Pinpoint the cell where the given text exists, returning its [X, Y] midpoint coordinate. 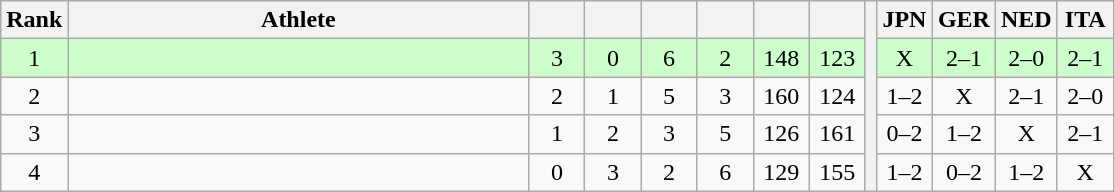
148 [781, 58]
155 [837, 172]
123 [837, 58]
NED [1026, 20]
JPN [904, 20]
4 [34, 172]
129 [781, 172]
Rank [34, 20]
Athlete [298, 20]
124 [837, 96]
161 [837, 134]
ITA [1085, 20]
GER [964, 20]
160 [781, 96]
126 [781, 134]
